Locate the cell with the specified text and output its (x, y) center coordinate. 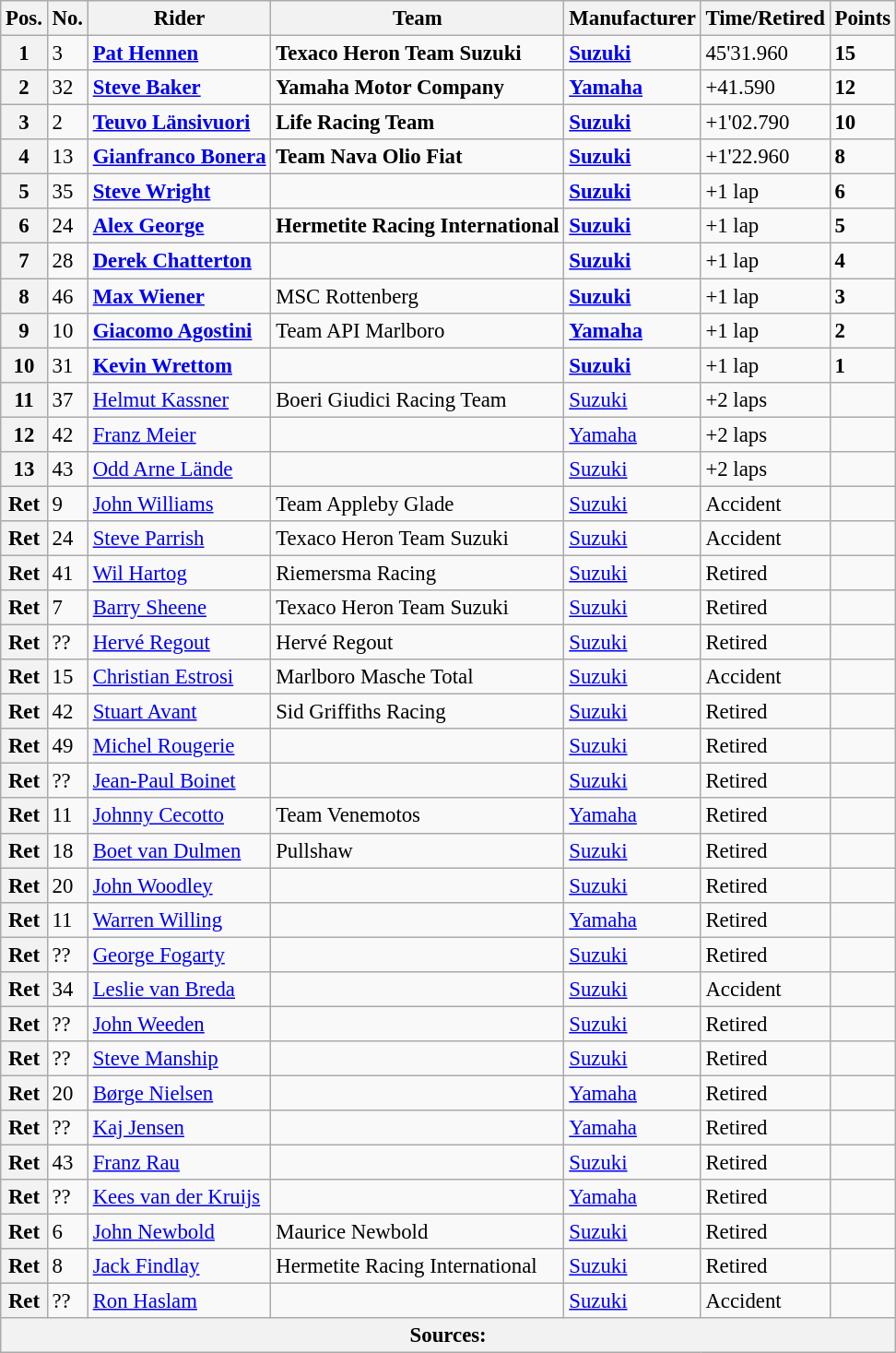
Sid Griffiths Racing (418, 712)
Rider (179, 18)
Kaj Jensen (179, 1128)
28 (67, 261)
+41.590 (765, 88)
Team Nava Olio Fiat (418, 157)
Gianfranco Bonera (179, 157)
Team (418, 18)
Franz Rau (179, 1163)
Life Racing Team (418, 123)
Boet van Dulmen (179, 850)
+1'22.960 (765, 157)
Barry Sheene (179, 608)
Franz Meier (179, 434)
35 (67, 192)
Yamaha Motor Company (418, 88)
John Woodley (179, 885)
Time/Retired (765, 18)
Maurice Newbold (418, 1232)
Michel Rougerie (179, 746)
Boeri Giudici Racing Team (418, 399)
Team API Marlboro (418, 330)
Jean-Paul Boinet (179, 781)
Odd Arne Lände (179, 469)
Helmut Kassner (179, 399)
Alex George (179, 226)
Team Venemotos (418, 816)
Jack Findlay (179, 1266)
Pullshaw (418, 850)
Steve Parrish (179, 539)
18 (67, 850)
Warren Willing (179, 920)
Derek Chatterton (179, 261)
No. (67, 18)
Stuart Avant (179, 712)
Steve Wright (179, 192)
37 (67, 399)
32 (67, 88)
Points (863, 18)
John Williams (179, 504)
Manufacturer (632, 18)
49 (67, 746)
Johnny Cecotto (179, 816)
Kees van der Kruijs (179, 1197)
Wil Hartog (179, 573)
Christian Estrosi (179, 677)
Steve Baker (179, 88)
Leslie van Breda (179, 990)
Kevin Wrettom (179, 365)
Max Wiener (179, 296)
Steve Manship (179, 1059)
31 (67, 365)
Team Appleby Glade (418, 504)
41 (67, 573)
Pat Hennen (179, 53)
Pos. (24, 18)
46 (67, 296)
Riemersma Racing (418, 573)
MSC Rottenberg (418, 296)
George Fogarty (179, 955)
Giacomo Agostini (179, 330)
+1'02.790 (765, 123)
34 (67, 990)
John Weeden (179, 1024)
John Newbold (179, 1232)
Ron Haslam (179, 1301)
Marlboro Masche Total (418, 677)
Børge Nielsen (179, 1093)
Teuvo Länsivuori (179, 123)
45'31.960 (765, 53)
